Capture the cell that displays the provided text and extract its [x, y] central coordinate. 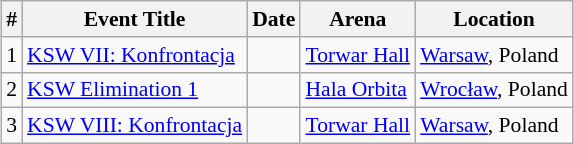
1 [12, 55]
Location [494, 19]
Event Title [134, 19]
Hala Orbita [358, 90]
# [12, 19]
3 [12, 126]
2 [12, 90]
KSW VII: Konfrontacja [134, 55]
Arena [358, 19]
KSW VIII: Konfrontacja [134, 126]
KSW Elimination 1 [134, 90]
Date [274, 19]
Wrocław, Poland [494, 90]
